From the cell containing the given text, extract its center point as [X, Y] coordinate. 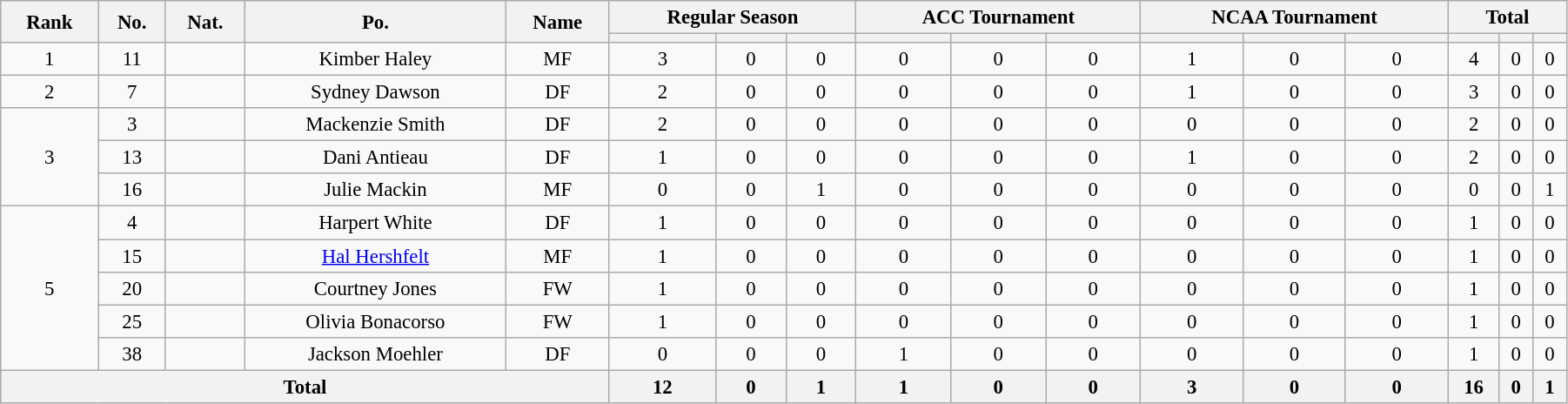
Julie Mackin [375, 191]
Hal Hershfelt [375, 256]
Sydney Dawson [375, 92]
38 [132, 353]
Olivia Bonacorso [375, 321]
ACC Tournament [999, 17]
20 [132, 288]
5 [50, 288]
Po. [375, 22]
Name [557, 22]
13 [132, 158]
Rank [50, 22]
Courtney Jones [375, 288]
Regular Season [733, 17]
Mackenzie Smith [375, 125]
NCAA Tournament [1295, 17]
11 [132, 59]
7 [132, 92]
Dani Antieau [375, 158]
Nat. [205, 22]
25 [132, 321]
Kimber Haley [375, 59]
Jackson Moehler [375, 353]
12 [662, 387]
Harpert White [375, 223]
No. [132, 22]
15 [132, 256]
